Find where the given text appears and provide that cell's center as (X, Y) coordinate. 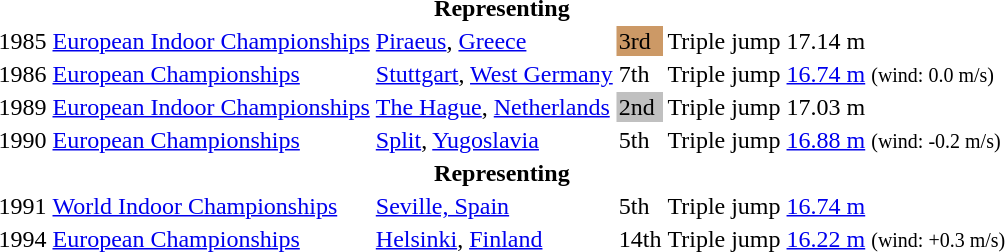
3rd (640, 41)
Piraeus, Greece (494, 41)
7th (640, 74)
Stuttgart, West Germany (494, 74)
Seville, Spain (494, 206)
Split, Yugoslavia (494, 140)
World Indoor Championships (211, 206)
The Hague, Netherlands (494, 107)
2nd (640, 107)
